Determine the (x, y) coordinate at the center of the cell enclosing the given text.  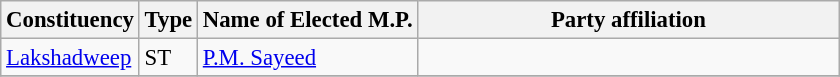
Party affiliation (628, 20)
Name of Elected M.P. (307, 20)
P.M. Sayeed (307, 58)
Type (168, 20)
ST (168, 58)
Constituency (70, 20)
Lakshadweep (70, 58)
